From the cell containing the given text, extract its center point as [X, Y] coordinate. 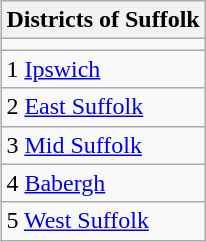
5 West Suffolk [103, 221]
4 Babergh [103, 183]
Districts of Suffolk [103, 20]
2 East Suffolk [103, 107]
3 Mid Suffolk [103, 145]
1 Ipswich [103, 69]
